Identify which cell holds the provided text, then report its [X, Y] central coordinate. 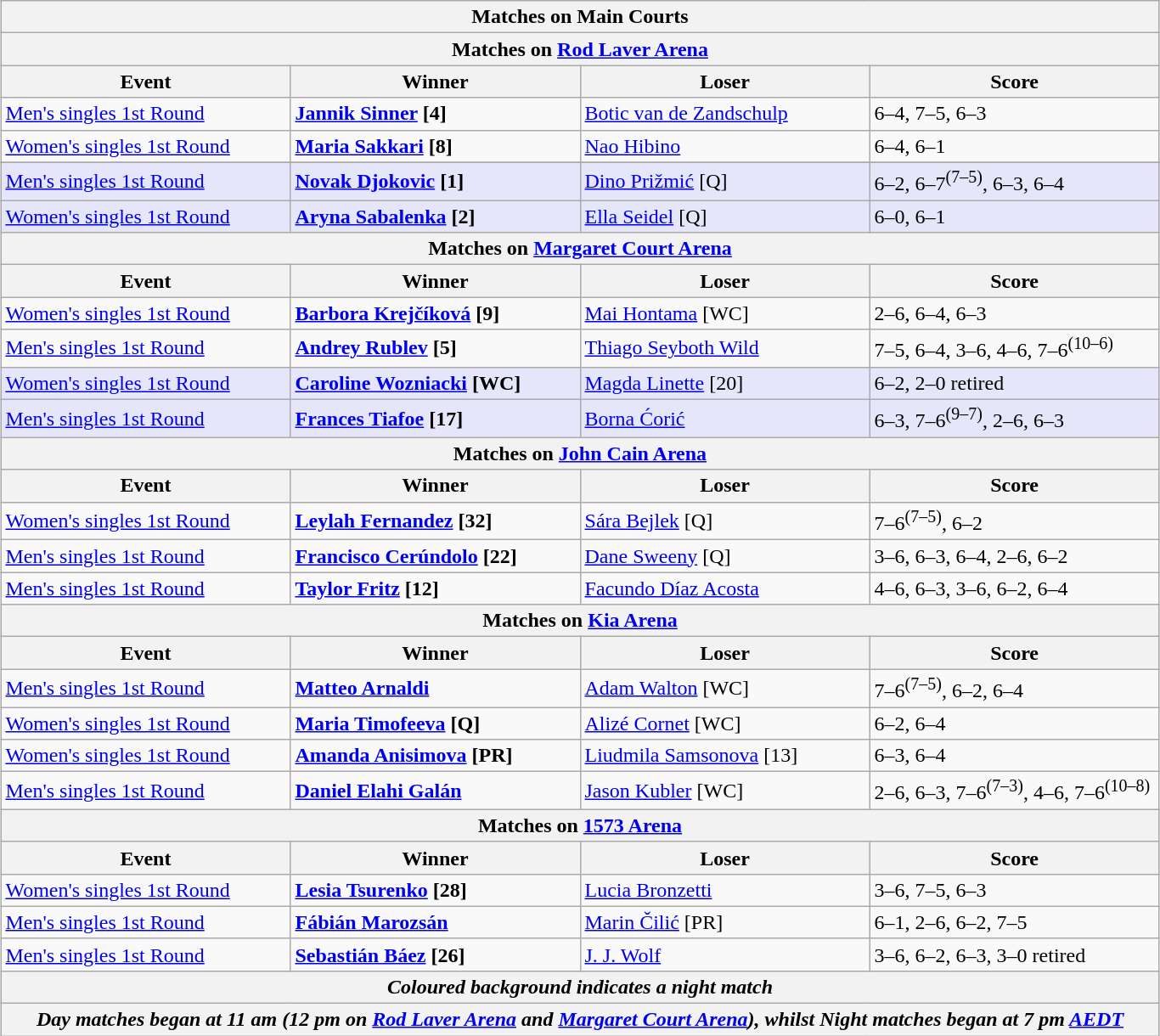
Matches on Kia Arena [580, 621]
7–6(7–5), 6–2, 6–4 [1014, 688]
6–2, 2–0 retired [1014, 383]
Jannik Sinner [4] [435, 114]
Fábián Marozsán [435, 922]
Matteo Arnaldi [435, 688]
6–3, 7–6(9–7), 2–6, 6–3 [1014, 418]
Taylor Fritz [12] [435, 588]
6–4, 7–5, 6–3 [1014, 114]
Thiago Seyboth Wild [725, 348]
J. J. Wolf [725, 954]
Facundo Díaz Acosta [725, 588]
Amanda Anisimova [PR] [435, 756]
Lucia Bronzetti [725, 890]
6–0, 6–1 [1014, 217]
Matches on Main Courts [580, 17]
Nao Hibino [725, 146]
Matches on Margaret Court Arena [580, 249]
Dino Prižmić [Q] [725, 182]
Daniel Elahi Galán [435, 791]
Caroline Wozniacki [WC] [435, 383]
Sebastián Báez [26] [435, 954]
Jason Kubler [WC] [725, 791]
3–6, 6–3, 6–4, 2–6, 6–2 [1014, 556]
Ella Seidel [Q] [725, 217]
6–4, 6–1 [1014, 146]
Francisco Cerúndolo [22] [435, 556]
4–6, 6–3, 3–6, 6–2, 6–4 [1014, 588]
Magda Linette [20] [725, 383]
Borna Ćorić [725, 418]
2–6, 6–4, 6–3 [1014, 313]
3–6, 7–5, 6–3 [1014, 890]
Adam Walton [WC] [725, 688]
3–6, 6–2, 6–3, 3–0 retired [1014, 954]
Marin Čilić [PR] [725, 922]
Coloured background indicates a night match [580, 988]
Lesia Tsurenko [28] [435, 890]
Alizé Cornet [WC] [725, 724]
Matches on Rod Laver Arena [580, 49]
2–6, 6–3, 7–6(7–3), 4–6, 7–6(10–8) [1014, 791]
6–1, 2–6, 6–2, 7–5 [1014, 922]
Maria Timofeeva [Q] [435, 724]
Frances Tiafoe [17] [435, 418]
Dane Sweeny [Q] [725, 556]
7–5, 6–4, 3–6, 4–6, 7–6(10–6) [1014, 348]
6–2, 6–4 [1014, 724]
Andrey Rublev [5] [435, 348]
Leylah Fernandez [32] [435, 521]
Sára Bejlek [Q] [725, 521]
Matches on John Cain Arena [580, 453]
Matches on 1573 Arena [580, 825]
Day matches began at 11 am (12 pm on Rod Laver Arena and Margaret Court Arena), whilst Night matches began at 7 pm AEDT [580, 1020]
Botic van de Zandschulp [725, 114]
7–6(7–5), 6–2 [1014, 521]
Maria Sakkari [8] [435, 146]
6–3, 6–4 [1014, 756]
Mai Hontama [WC] [725, 313]
6–2, 6–7(7–5), 6–3, 6–4 [1014, 182]
Aryna Sabalenka [2] [435, 217]
Novak Djokovic [1] [435, 182]
Liudmila Samsonova [13] [725, 756]
Barbora Krejčíková [9] [435, 313]
